Provide the (X, Y) coordinate of the cell's center where the given text is located.  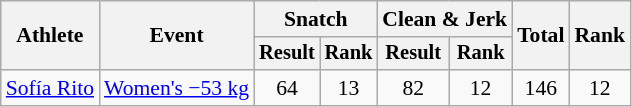
13 (349, 88)
64 (287, 88)
Women's −53 kg (176, 88)
82 (413, 88)
Snatch (316, 19)
Event (176, 36)
Total (540, 36)
Sofía Rito (50, 88)
Clean & Jerk (444, 19)
Athlete (50, 36)
146 (540, 88)
